Scan for the cell matching the given text and deliver its [x, y] coordinate at center. 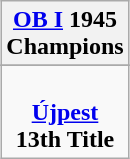
Újpest13th Title [65, 112]
OB I 1945Champions [65, 34]
